Provide the [X, Y] coordinate of the cell's center where the given text is located.  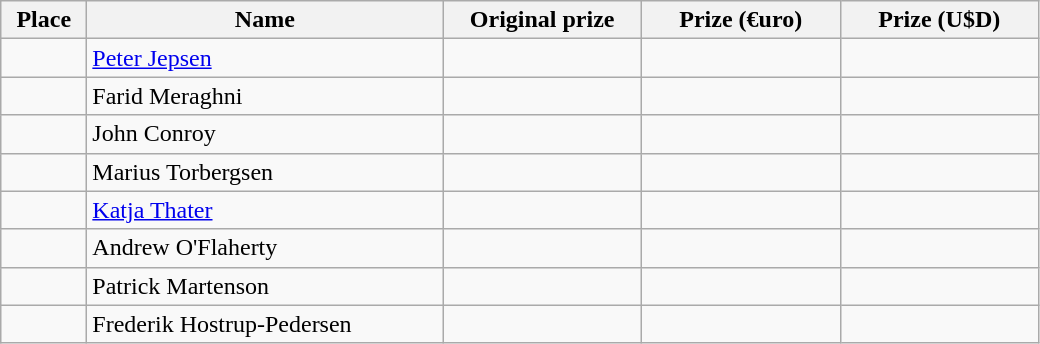
Patrick Martenson [265, 286]
John Conroy [265, 134]
Prize (€uro) [740, 20]
Prize (U$D) [940, 20]
Place [44, 20]
Frederik Hostrup-Pedersen [265, 324]
Original prize [542, 20]
Katja Thater [265, 210]
Marius Torbergsen [265, 172]
Farid Meraghni [265, 96]
Name [265, 20]
Andrew O'Flaherty [265, 248]
Peter Jepsen [265, 58]
